Find where the given text appears and provide that cell's center as (x, y) coordinate. 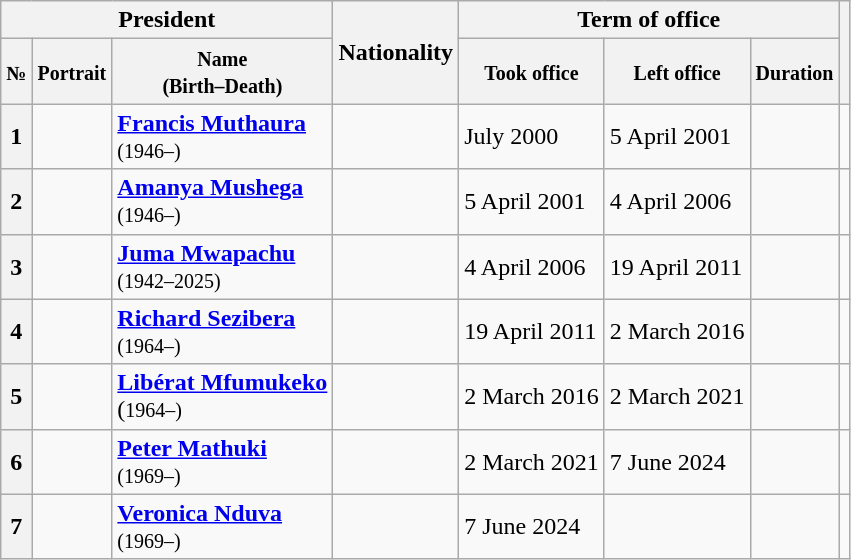
1 (16, 136)
Francis Muthaura(1946–) (222, 136)
Term of office (649, 20)
5 (16, 396)
Amanya Mushega(1946–) (222, 202)
7 (16, 526)
3 (16, 266)
4 (16, 332)
Left office (677, 72)
Veronica Nduva(1969–) (222, 526)
Juma Mwapachu(1942–2025) (222, 266)
July 2000 (532, 136)
№ (16, 72)
Richard Sezibera(1964–) (222, 332)
Portrait (72, 72)
2 (16, 202)
Took office (532, 72)
Libérat Mfumukeko(1964–) (222, 396)
Duration (794, 72)
6 (16, 462)
Nationality (396, 52)
President (167, 20)
Name(Birth–Death) (222, 72)
Peter Mathuki(1969–) (222, 462)
